Return [X, Y] of the center of cell containing provided text 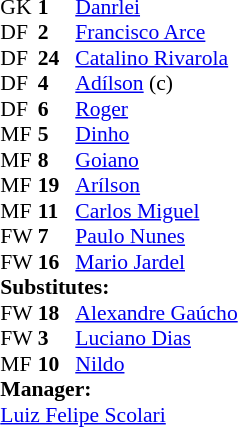
16 [57, 262]
6 [57, 109]
8 [57, 160]
Adílson (c) [156, 83]
Alexandre Gaúcho [156, 313]
Paulo Nunes [156, 237]
Roger [156, 109]
11 [57, 211]
10 [57, 364]
Mario Jardel [156, 262]
Catalino Rivarola [156, 58]
Dinho [156, 135]
24 [57, 58]
19 [57, 185]
4 [57, 83]
Manager: [118, 389]
Luciano Dias [156, 339]
5 [57, 135]
Carlos Miguel [156, 211]
Arílson [156, 185]
Goiano [156, 160]
7 [57, 237]
3 [57, 339]
Francisco Arce [156, 33]
Nildo [156, 364]
Substitutes: [118, 287]
2 [57, 33]
18 [57, 313]
